Find where the given text appears and provide that cell's center as (X, Y) coordinate. 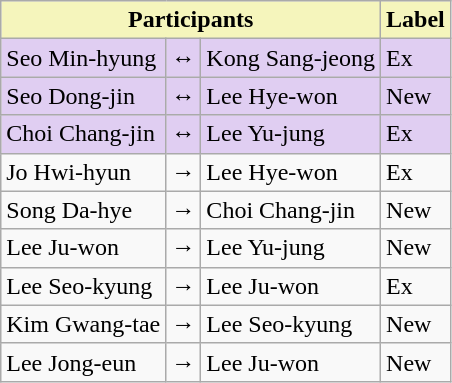
Seo Min-hyung (84, 58)
Kong Sang-jeong (291, 58)
Label (416, 20)
Participants (191, 20)
Kim Gwang-tae (84, 324)
Song Da-hye (84, 210)
Lee Jong-eun (84, 362)
Jo Hwi-hyun (84, 172)
Seo Dong-jin (84, 96)
